Locate the cell with the specified text and output its (X, Y) center coordinate. 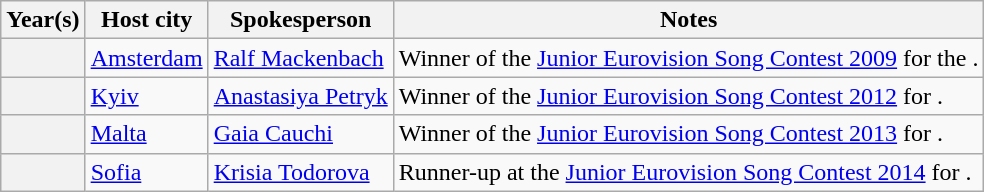
Krisia Todorova (300, 172)
Runner-up at the Junior Eurovision Song Contest 2014 for . (688, 172)
Notes (688, 20)
Ralf Mackenbach (300, 58)
Gaia Cauchi (300, 134)
Spokesperson (300, 20)
Winner of the Junior Eurovision Song Contest 2012 for . (688, 96)
Winner of the Junior Eurovision Song Contest 2013 for . (688, 134)
Kyiv (146, 96)
Year(s) (43, 20)
Winner of the Junior Eurovision Song Contest 2009 for the . (688, 58)
Malta (146, 134)
Anastasiya Petryk (300, 96)
Amsterdam (146, 58)
Sofia (146, 172)
Host city (146, 20)
